Extract the (x, y) coordinate from the center of the cell holding the provided text.  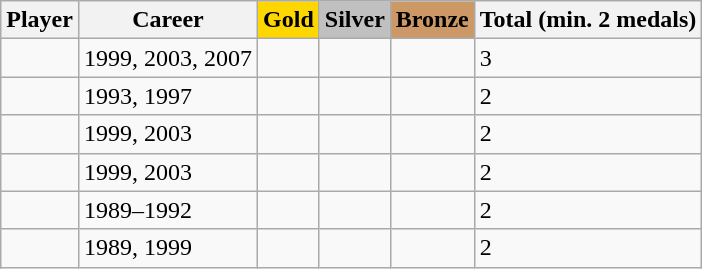
Silver (354, 20)
1999, 2003, 2007 (168, 58)
Bronze (432, 20)
Career (168, 20)
Gold (289, 20)
1989–1992 (168, 210)
1989, 1999 (168, 248)
Total (min. 2 medals) (588, 20)
1993, 1997 (168, 96)
3 (588, 58)
Player (40, 20)
